Capture the cell that displays the provided text and extract its (x, y) central coordinate. 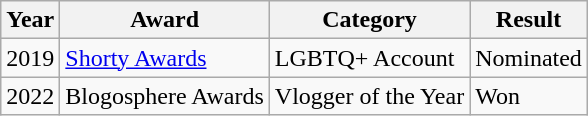
Nominated (529, 58)
Category (369, 20)
Year (30, 20)
Shorty Awards (165, 58)
Won (529, 96)
2022 (30, 96)
Blogosphere Awards (165, 96)
LGBTQ+ Account (369, 58)
2019 (30, 58)
Result (529, 20)
Vlogger of the Year (369, 96)
Award (165, 20)
